Scan for the cell matching the given text and deliver its [x, y] coordinate at center. 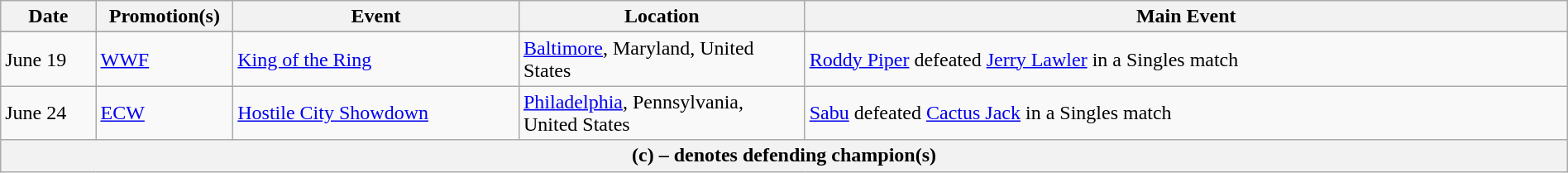
Baltimore, Maryland, United States [662, 60]
Event [376, 17]
Promotion(s) [165, 17]
(c) – denotes defending champion(s) [784, 156]
WWF [165, 60]
Philadelphia, Pennsylvania, United States [662, 113]
King of the Ring [376, 60]
ECW [165, 113]
Date [48, 17]
Sabu defeated Cactus Jack in a Singles match [1186, 113]
Roddy Piper defeated Jerry Lawler in a Singles match [1186, 60]
Location [662, 17]
June 24 [48, 113]
Main Event [1186, 17]
June 19 [48, 60]
Hostile City Showdown [376, 113]
